Return the [X, Y] coordinate for the center point of the cell that contains the specified text.  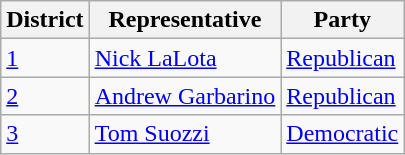
1 [45, 58]
3 [45, 134]
Tom Suozzi [185, 134]
2 [45, 96]
Andrew Garbarino [185, 96]
District [45, 20]
Nick LaLota [185, 58]
Representative [185, 20]
Party [342, 20]
Democratic [342, 134]
